Detect which cell encompasses the target text, then output its (x, y) center coordinate. 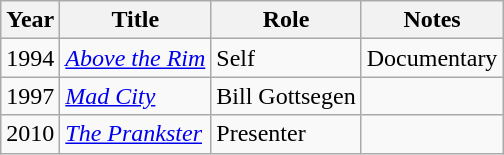
Title (136, 20)
The Prankster (136, 134)
Documentary (432, 58)
Presenter (286, 134)
Bill Gottsegen (286, 96)
Notes (432, 20)
Mad City (136, 96)
Above the Rim (136, 58)
1997 (30, 96)
1994 (30, 58)
2010 (30, 134)
Year (30, 20)
Role (286, 20)
Self (286, 58)
